Scan for the cell matching the given text and deliver its [X, Y] coordinate at center. 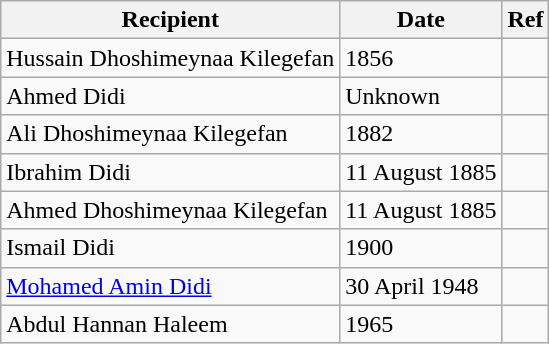
Ismail Didi [170, 248]
Ibrahim Didi [170, 172]
Ahmed Didi [170, 96]
30 April 1948 [421, 286]
Abdul Hannan Haleem [170, 324]
Mohamed Amin Didi [170, 286]
Date [421, 20]
1965 [421, 324]
Ref [526, 20]
Ali Dhoshimeynaa Kilegefan [170, 134]
1900 [421, 248]
Ahmed Dhoshimeynaa Kilegefan [170, 210]
1882 [421, 134]
Unknown [421, 96]
Hussain Dhoshimeynaa Kilegefan [170, 58]
Recipient [170, 20]
1856 [421, 58]
